Determine the (x, y) coordinate at the center of the cell enclosing the given text.  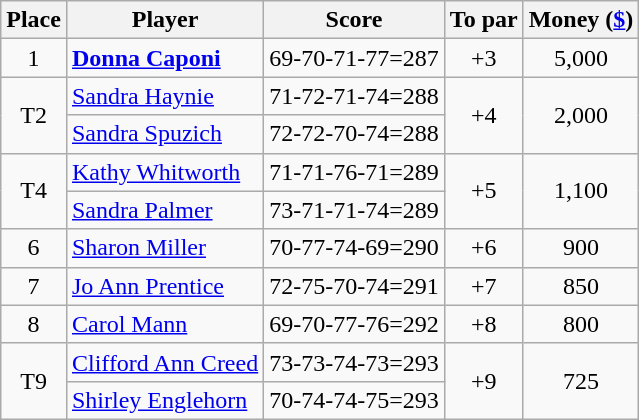
72-72-70-74=288 (354, 134)
70-77-74-69=290 (354, 248)
Money ($) (581, 20)
900 (581, 248)
Player (164, 20)
Carol Mann (164, 324)
69-70-71-77=287 (354, 58)
1,100 (581, 191)
2,000 (581, 115)
1 (34, 58)
T9 (34, 381)
To par (484, 20)
Shirley Englehorn (164, 400)
Sandra Haynie (164, 96)
+4 (484, 115)
Sandra Spuzich (164, 134)
72-75-70-74=291 (354, 286)
8 (34, 324)
T4 (34, 191)
6 (34, 248)
71-72-71-74=288 (354, 96)
T2 (34, 115)
+7 (484, 286)
+8 (484, 324)
5,000 (581, 58)
Kathy Whitworth (164, 172)
+6 (484, 248)
800 (581, 324)
71-71-76-71=289 (354, 172)
+9 (484, 381)
Place (34, 20)
725 (581, 381)
Clifford Ann Creed (164, 362)
73-73-74-73=293 (354, 362)
+5 (484, 191)
Sandra Palmer (164, 210)
7 (34, 286)
Donna Caponi (164, 58)
73-71-71-74=289 (354, 210)
70-74-74-75=293 (354, 400)
Sharon Miller (164, 248)
850 (581, 286)
Score (354, 20)
69-70-77-76=292 (354, 324)
Jo Ann Prentice (164, 286)
+3 (484, 58)
